Locate the cell with the specified text and output its [x, y] center coordinate. 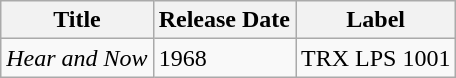
Title [77, 20]
Release Date [224, 20]
TRX LPS 1001 [376, 58]
1968 [224, 58]
Hear and Now [77, 58]
Label [376, 20]
